Return [x, y] of the center of cell containing provided text 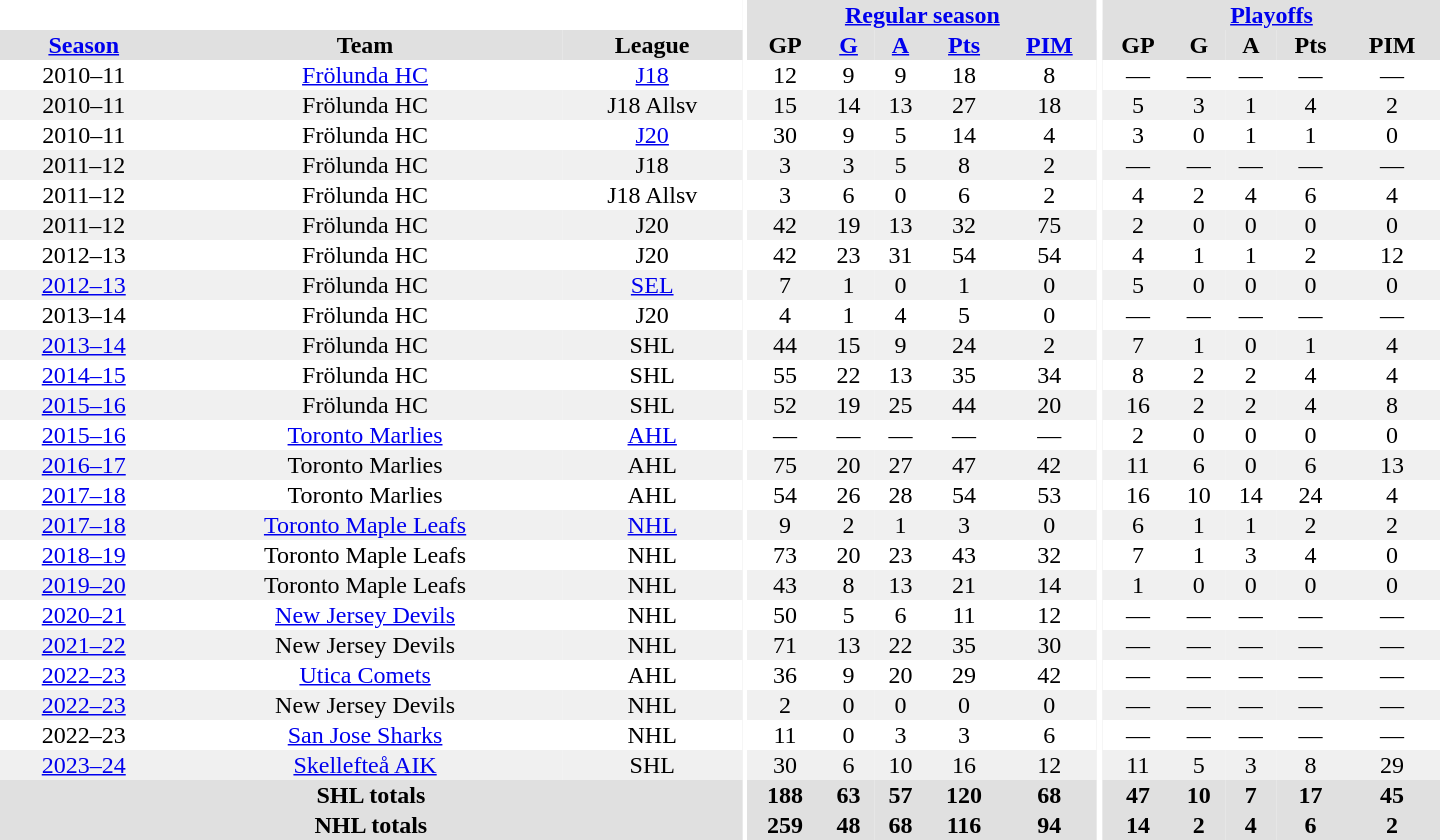
25 [901, 405]
NHL totals [371, 825]
2018–19 [84, 555]
50 [786, 615]
26 [849, 495]
21 [964, 585]
Playoffs [1272, 15]
31 [901, 255]
2019–20 [84, 585]
63 [849, 795]
2014–15 [84, 375]
45 [1392, 795]
120 [964, 795]
28 [901, 495]
53 [1050, 495]
SEL [652, 285]
Skellefteå AIK [364, 765]
94 [1050, 825]
52 [786, 405]
48 [849, 825]
188 [786, 795]
San Jose Sharks [364, 735]
League [652, 45]
2021–22 [84, 645]
55 [786, 375]
36 [786, 675]
SHL totals [371, 795]
73 [786, 555]
Team [364, 45]
Season [84, 45]
71 [786, 645]
Regular season [923, 15]
57 [901, 795]
Utica Comets [364, 675]
2020–21 [84, 615]
34 [1050, 375]
2023–24 [84, 765]
2016–17 [84, 465]
259 [786, 825]
17 [1310, 795]
116 [964, 825]
